Locate the cell with the specified text and output its [X, Y] center coordinate. 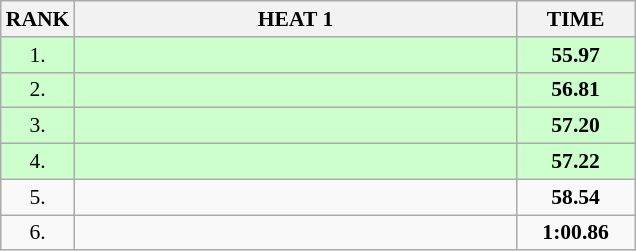
HEAT 1 [295, 19]
3. [38, 126]
55.97 [576, 55]
57.22 [576, 162]
5. [38, 197]
RANK [38, 19]
4. [38, 162]
1. [38, 55]
2. [38, 90]
57.20 [576, 126]
1:00.86 [576, 233]
TIME [576, 19]
56.81 [576, 90]
6. [38, 233]
58.54 [576, 197]
